From the cell containing the given text, extract its center point as [x, y] coordinate. 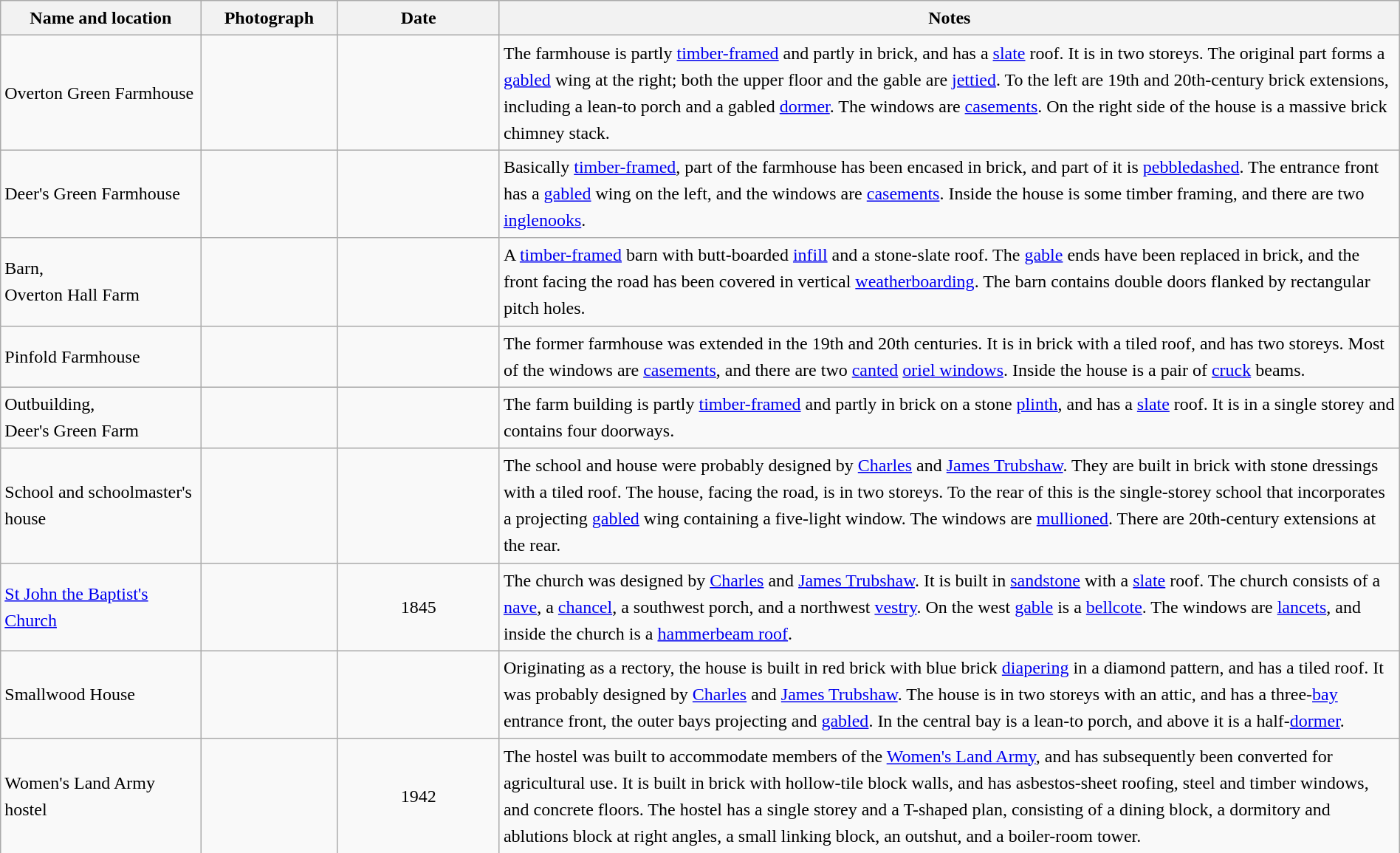
Photograph [269, 18]
Smallwood House [100, 694]
Women's Land Army hostel [100, 796]
Date [418, 18]
Barn,Overton Hall Farm [100, 282]
1845 [418, 607]
Deer's Green Farmhouse [100, 193]
Name and location [100, 18]
School and schoolmaster's house [100, 505]
Notes [950, 18]
Pinfold Farmhouse [100, 356]
1942 [418, 796]
St John the Baptist's Church [100, 607]
Outbuilding,Deer's Green Farm [100, 418]
Overton Green Farmhouse [100, 93]
